Scan for the cell matching the given text and deliver its [x, y] coordinate at center. 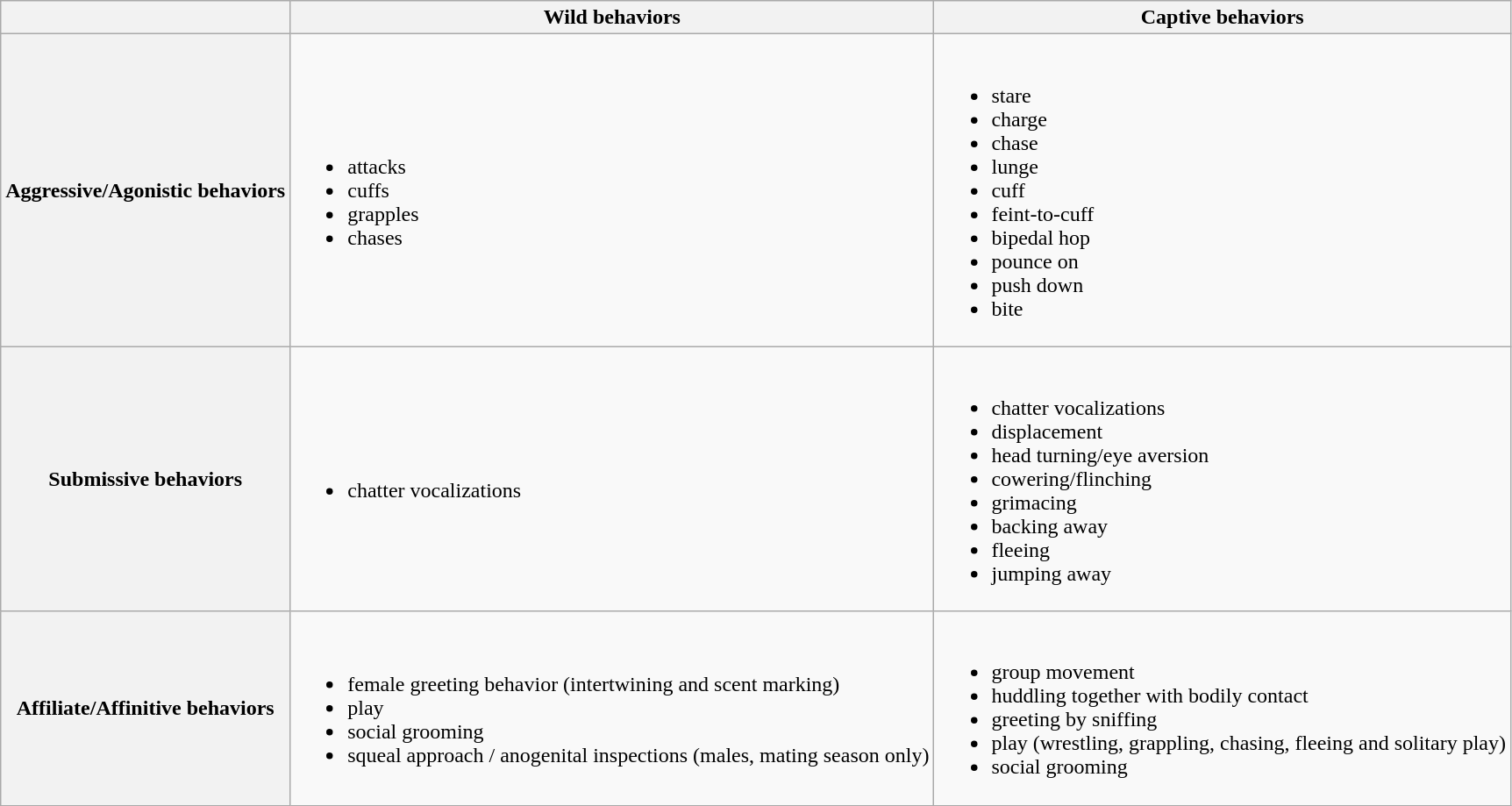
chatter vocalizations [612, 479]
Submissive behaviors [146, 479]
Wild behaviors [612, 18]
starechargechaselungecufffeint-to-cuffbipedal hoppounce onpush downbite [1223, 190]
chatter vocalizationsdisplacementhead turning/eye aversioncowering/flinchinggrimacingbacking awayfleeingjumping away [1223, 479]
Affiliate/Affinitive behaviors [146, 709]
Captive behaviors [1223, 18]
Aggressive/Agonistic behaviors [146, 190]
attackscuffsgrappleschases [612, 190]
group movementhuddling together with bodily contactgreeting by sniffingplay (wrestling, grappling, chasing, fleeing and solitary play)social grooming [1223, 709]
female greeting behavior (intertwining and scent marking)playsocial groomingsqueal approach / anogenital inspections (males, mating season only) [612, 709]
